Return the (x, y) coordinate for the center point of the cell that contains the specified text.  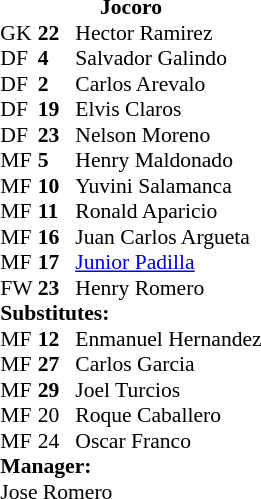
Henry Romero (168, 287)
10 (57, 185)
Ronald Aparicio (168, 211)
29 (57, 389)
19 (57, 109)
Roque Caballero (168, 415)
Henry Maldonado (168, 160)
FW (19, 287)
2 (57, 83)
16 (57, 236)
Carlos Garcia (168, 364)
Enmanuel Hernandez (168, 338)
Elvis Claros (168, 109)
Carlos Arevalo (168, 83)
Substitutes: (130, 313)
GK (19, 32)
4 (57, 58)
20 (57, 415)
12 (57, 338)
Manager: (130, 466)
11 (57, 211)
Salvador Galindo (168, 58)
Juan Carlos Argueta (168, 236)
Joel Turcios (168, 389)
24 (57, 440)
22 (57, 32)
Junior Padilla (168, 262)
5 (57, 160)
Nelson Moreno (168, 134)
Hector Ramirez (168, 32)
17 (57, 262)
Yuvini Salamanca (168, 185)
27 (57, 364)
Oscar Franco (168, 440)
